Output the [X, Y] coordinate of the center of the cell containing the given text.  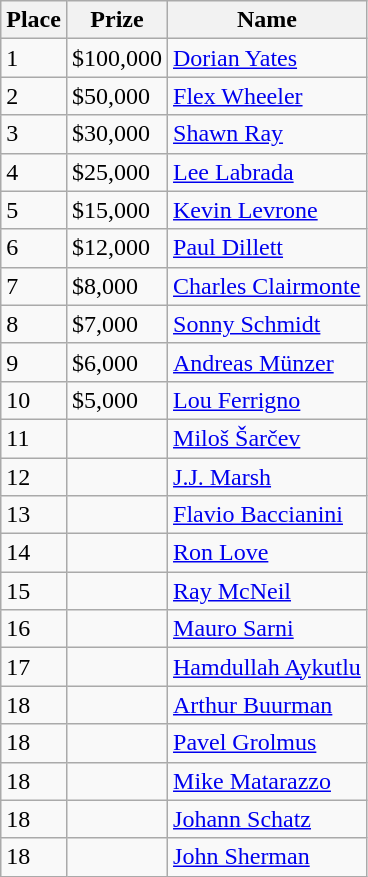
John Sherman [268, 857]
Kevin Levrone [268, 210]
5 [34, 210]
Ron Love [268, 553]
Mauro Sarni [268, 629]
1 [34, 58]
Miloš Šarčev [268, 438]
3 [34, 134]
13 [34, 515]
Hamdullah Aykutlu [268, 667]
11 [34, 438]
16 [34, 629]
Flavio Baccianini [268, 515]
7 [34, 286]
$100,000 [116, 58]
2 [34, 96]
10 [34, 400]
17 [34, 667]
$25,000 [116, 172]
Lee Labrada [268, 172]
Mike Matarazzo [268, 781]
Shawn Ray [268, 134]
12 [34, 477]
Lou Ferrigno [268, 400]
$50,000 [116, 96]
9 [34, 362]
$5,000 [116, 400]
Prize [116, 20]
$6,000 [116, 362]
Flex Wheeler [268, 96]
Ray McNeil [268, 591]
15 [34, 591]
J.J. Marsh [268, 477]
Johann Schatz [268, 819]
$30,000 [116, 134]
$15,000 [116, 210]
Name [268, 20]
$8,000 [116, 286]
8 [34, 324]
Paul Dillett [268, 248]
Charles Clairmonte [268, 286]
Place [34, 20]
Andreas Münzer [268, 362]
$7,000 [116, 324]
Pavel Grolmus [268, 743]
$12,000 [116, 248]
14 [34, 553]
6 [34, 248]
Dorian Yates [268, 58]
Arthur Buurman [268, 705]
4 [34, 172]
Sonny Schmidt [268, 324]
